Scan for the cell matching the given text and deliver its (X, Y) coordinate at center. 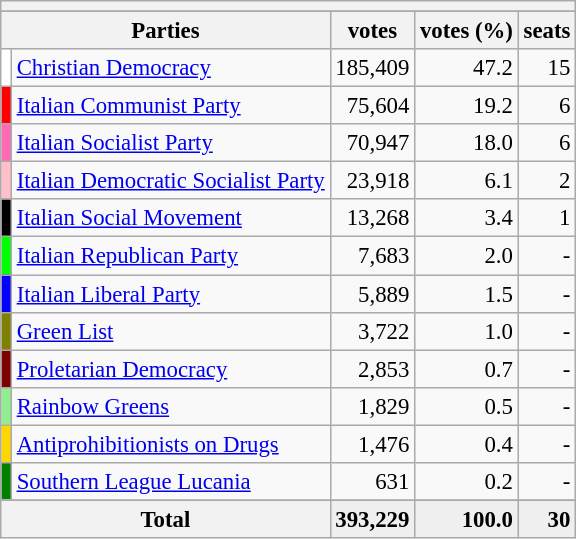
1.5 (467, 294)
1 (546, 219)
2,853 (372, 369)
votes (372, 31)
23,918 (372, 181)
Proletarian Democracy (170, 369)
0.7 (467, 369)
15 (546, 68)
1.0 (467, 331)
Parties (166, 31)
Italian Communist Party (170, 106)
393,229 (372, 519)
0.2 (467, 482)
Italian Socialist Party (170, 143)
Rainbow Greens (170, 406)
1,829 (372, 406)
Italian Democratic Socialist Party (170, 181)
185,409 (372, 68)
47.2 (467, 68)
3.4 (467, 219)
2.0 (467, 256)
Italian Liberal Party (170, 294)
votes (%) (467, 31)
7,683 (372, 256)
2 (546, 181)
100.0 (467, 519)
3,722 (372, 331)
75,604 (372, 106)
1,476 (372, 444)
30 (546, 519)
18.0 (467, 143)
70,947 (372, 143)
Christian Democracy (170, 68)
Italian Republican Party (170, 256)
0.5 (467, 406)
631 (372, 482)
13,268 (372, 219)
6.1 (467, 181)
Southern League Lucania (170, 482)
0.4 (467, 444)
Green List (170, 331)
Antiprohibitionists on Drugs (170, 444)
19.2 (467, 106)
seats (546, 31)
Italian Social Movement (170, 219)
Total (166, 519)
5,889 (372, 294)
